Pinpoint the cell where the given text exists, returning its (X, Y) midpoint coordinate. 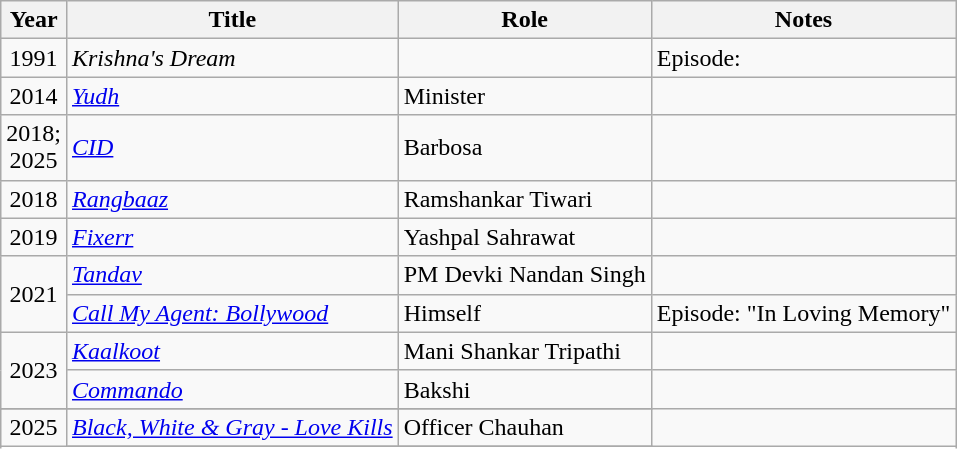
Black, White & Gray - Love Kills (232, 427)
Yashpal Sahrawat (524, 237)
1991 (34, 58)
Minister (524, 96)
CID (232, 148)
Episode: (804, 58)
2018;2025 (34, 148)
Rangbaaz (232, 199)
Krishna's Dream (232, 58)
Barbosa (524, 148)
Kaalkoot (232, 351)
2025 (34, 427)
Year (34, 20)
Ramshankar Tiwari (524, 199)
2018 (34, 199)
Title (232, 20)
Mani Shankar Tripathi (524, 351)
Notes (804, 20)
2023 (34, 370)
Commando (232, 389)
Officer Chauhan (524, 427)
2021 (34, 294)
Episode: "In Loving Memory" (804, 313)
Bakshi (524, 389)
2014 (34, 96)
Call My Agent: Bollywood (232, 313)
Fixerr (232, 237)
PM Devki Nandan Singh (524, 275)
Yudh (232, 96)
Role (524, 20)
Himself (524, 313)
2019 (34, 237)
Tandav (232, 275)
